For the text-containing cell, return its midpoint in [X, Y] coordinate format. 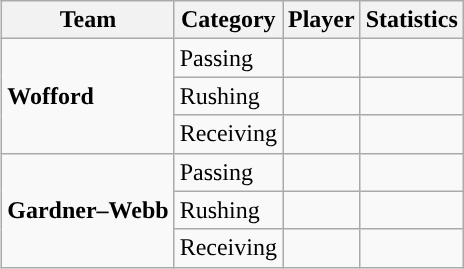
Team [88, 20]
Wofford [88, 96]
Category [228, 20]
Statistics [412, 20]
Player [321, 20]
Gardner–Webb [88, 210]
